Identify which cell holds the provided text, then report its [X, Y] central coordinate. 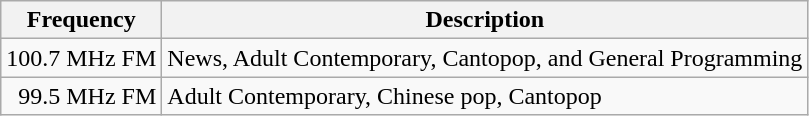
99.5 MHz FM [82, 96]
100.7 MHz FM [82, 58]
Frequency [82, 20]
Description [485, 20]
News, Adult Contemporary, Cantopop, and General Programming [485, 58]
Adult Contemporary, Chinese pop, Cantopop [485, 96]
